From the cell containing the given text, extract its center point as (X, Y) coordinate. 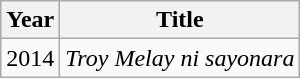
Troy Melay ni sayonara (180, 58)
Year (30, 20)
Title (180, 20)
2014 (30, 58)
